Determine the (X, Y) coordinate at the center of the cell enclosing the given text.  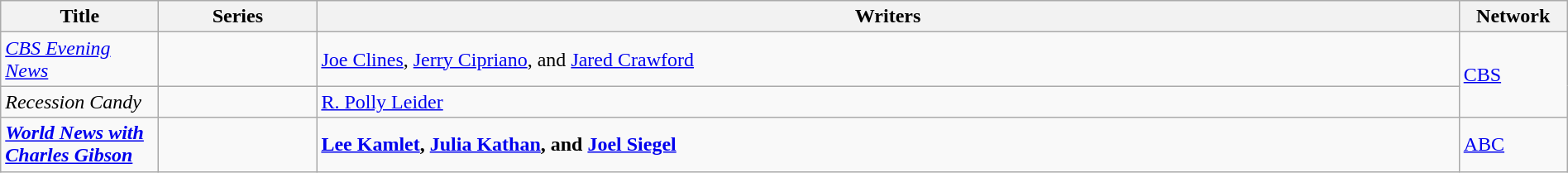
CBS Evening News (79, 60)
Writers (888, 17)
Lee Kamlet, Julia Kathan, and Joel Siegel (888, 144)
Title (79, 17)
ABC (1513, 144)
Network (1513, 17)
CBS (1513, 74)
Joe Clines, Jerry Cipriano, and Jared Crawford (888, 60)
Recession Candy (79, 102)
R. Polly Leider (888, 102)
Series (238, 17)
World News with Charles Gibson (79, 144)
